Locate the cell with the specified text and output its [x, y] center coordinate. 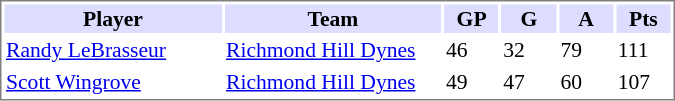
46 [471, 50]
G [529, 18]
79 [586, 50]
60 [586, 82]
47 [529, 82]
32 [529, 50]
107 [643, 82]
Scott Wingrove [112, 82]
Pts [643, 18]
Team [332, 18]
111 [643, 50]
Player [112, 18]
Randy LeBrasseur [112, 50]
GP [471, 18]
49 [471, 82]
A [586, 18]
